Identify which cell holds the provided text, then report its [x, y] central coordinate. 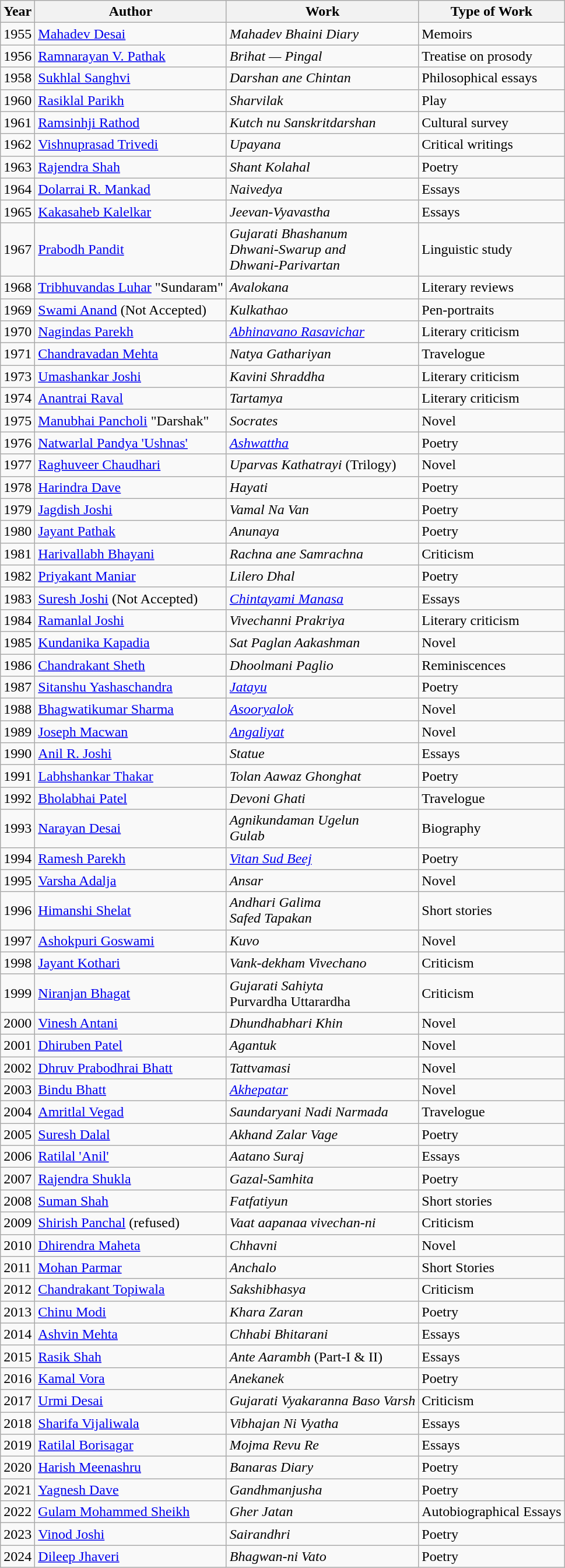
Socrates [322, 421]
1998 [17, 963]
2017 [17, 1401]
2022 [17, 1512]
1976 [17, 443]
Chandrakant Sheth [131, 665]
Kutch nu Sanskritdarshan [322, 123]
Shirish Panchal (refused) [131, 1223]
2009 [17, 1223]
Dhundhabhari Khin [322, 1023]
Bholabhai Patel [131, 798]
1967 [17, 249]
Ante Aarambh (Part-I & II) [322, 1356]
Sat Paglan Aakashman [322, 642]
Jatayu [322, 687]
Sairandhri [322, 1534]
1991 [17, 776]
Harindra Dave [131, 487]
Ramsinhji Rathod [131, 123]
Avalokana [322, 287]
1968 [17, 287]
1979 [17, 509]
Cultural survey [492, 123]
Mohan Parmar [131, 1267]
2006 [17, 1157]
1971 [17, 354]
Saundaryani Nadi Narmada [322, 1112]
Work [322, 12]
Tartamya [322, 399]
Author [131, 12]
Mahadev Bhaini Diary [322, 34]
Uparvas Kathatrayi (Trilogy) [322, 465]
1995 [17, 881]
2012 [17, 1290]
1956 [17, 56]
1983 [17, 598]
Shant Kolahal [322, 167]
2008 [17, 1201]
Kavini Shraddha [322, 376]
Sakshibhasya [322, 1290]
Vibhajan Ni Vyatha [322, 1423]
Ratilal 'Anil' [131, 1157]
Varsha Adalja [131, 881]
Type of Work [492, 12]
1958 [17, 78]
Tattvamasi [322, 1067]
1996 [17, 910]
2019 [17, 1445]
1980 [17, 532]
Dhoolmani Paglio [322, 665]
Angaliyat [322, 732]
Vishnuprasad Trivedi [131, 145]
Chintayami Manasa [322, 598]
Rajendra Shukla [131, 1179]
Ratilal Borisagar [131, 1445]
Rasik Shah [131, 1356]
Vank-dekham Vivechano [322, 963]
Critical writings [492, 145]
1993 [17, 829]
Natya Gathariyan [322, 354]
Linguistic study [492, 249]
Anekanek [322, 1378]
Anantrai Raval [131, 399]
1987 [17, 687]
Treatise on prosody [492, 56]
Vamal Na Van [322, 509]
Sharvilak [322, 100]
Devoni Ghati [322, 798]
Upayana [322, 145]
Literary reviews [492, 287]
Asooryalok [322, 710]
1984 [17, 620]
Anil R. Joshi [131, 754]
Autobiographical Essays [492, 1512]
Chandravadan Mehta [131, 354]
Biography [492, 829]
Gujarati Vyakaranna Baso Varsh [322, 1401]
Yagnesh Dave [131, 1490]
Rachna ane Samrachna [322, 554]
1999 [17, 993]
Agantuk [322, 1045]
1964 [17, 189]
Brihat — Pingal [322, 56]
Mojma Revu Re [322, 1445]
Dolarrai R. Mankad [131, 189]
Gandhmanjusha [322, 1490]
Reminiscences [492, 665]
Harish Meenashru [131, 1468]
Vaat aapanaa vivechan-ni [322, 1223]
Sukhlal Sanghvi [131, 78]
Sitanshu Yashaschandra [131, 687]
Khara Zaran [322, 1312]
2014 [17, 1334]
Gujarati Bhashanum Dhwani-Swarup and Dhwani-Parivartan [322, 249]
Philosophical essays [492, 78]
1990 [17, 754]
Suresh Joshi (Not Accepted) [131, 598]
2021 [17, 1490]
Ramesh Parekh [131, 858]
1975 [17, 421]
1989 [17, 732]
Fatfatiyun [322, 1201]
Narayan Desai [131, 829]
Rajendra Shah [131, 167]
Tolan Aawaz Ghonghat [322, 776]
Gher Jatan [322, 1512]
Kakasaheb Kalelkar [131, 211]
1992 [17, 798]
Kuvo [322, 941]
Ashwattha [322, 443]
Chinu Modi [131, 1312]
Amritlal Vegad [131, 1112]
Ashvin Mehta [131, 1334]
Jagdish Joshi [131, 509]
1969 [17, 310]
2011 [17, 1267]
Gazal-Samhita [322, 1179]
Memoirs [492, 34]
Nagindas Parekh [131, 332]
Lilero Dhal [322, 576]
Statue [322, 754]
2023 [17, 1534]
Naivedya [322, 189]
Dhruv Prabodhrai Bhatt [131, 1067]
1978 [17, 487]
1977 [17, 465]
Dileep Jhaveri [131, 1556]
Tribhuvandas Luhar "Sundaram" [131, 287]
Suresh Dalal [131, 1134]
1955 [17, 34]
Anunaya [322, 532]
Jeevan-Vyavastha [322, 211]
Sharifa Vijaliwala [131, 1423]
Gulam Mohammed Sheikh [131, 1512]
Ramanlal Joshi [131, 620]
Darshan ane Chintan [322, 78]
1982 [17, 576]
1965 [17, 211]
1960 [17, 100]
Mahadev Desai [131, 34]
Bindu Bhatt [131, 1090]
Play [492, 100]
Jayant Kothari [131, 963]
Priyakant Maniar [131, 576]
Swami Anand (Not Accepted) [131, 310]
2020 [17, 1468]
Vivechanni Prakriya [322, 620]
Agnikundaman Ugelun Gulab [322, 829]
Chhabi Bhitarani [322, 1334]
Umashankar Joshi [131, 376]
2018 [17, 1423]
Vinesh Antani [131, 1023]
Ansar [322, 881]
2024 [17, 1556]
1961 [17, 123]
Vitan Sud Beej [322, 858]
2015 [17, 1356]
1988 [17, 710]
Bhagwatikumar Sharma [131, 710]
Manubhai Pancholi "Darshak" [131, 421]
1994 [17, 858]
2005 [17, 1134]
Chhavni [322, 1245]
2001 [17, 1045]
Bhagwan-ni Vato [322, 1556]
Harivallabh Bhayani [131, 554]
Ashokpuri Goswami [131, 941]
2002 [17, 1067]
1985 [17, 642]
1973 [17, 376]
1962 [17, 145]
1974 [17, 399]
Banaras Diary [322, 1468]
2007 [17, 1179]
Dhiruben Patel [131, 1045]
Akhand Zalar Vage [322, 1134]
Vinod Joshi [131, 1534]
Akhepatar [322, 1090]
Raghuveer Chaudhari [131, 465]
Chandrakant Topiwala [131, 1290]
Ramnarayan V. Pathak [131, 56]
Suman Shah [131, 1201]
Kundanika Kapadia [131, 642]
Gujarati SahiytaPurvardha Uttarardha [322, 993]
Short Stories [492, 1267]
Andhari Galima Safed Tapakan [322, 910]
Dhirendra Maheta [131, 1245]
2004 [17, 1112]
2013 [17, 1312]
Rasiklal Parikh [131, 100]
2016 [17, 1378]
1986 [17, 665]
1963 [17, 167]
1970 [17, 332]
Abhinavano Rasavichar [322, 332]
1997 [17, 941]
Kulkathao [322, 310]
2010 [17, 1245]
Hayati [322, 487]
Pen-portraits [492, 310]
Prabodh Pandit [131, 249]
Urmi Desai [131, 1401]
Kamal Vora [131, 1378]
Anchalo [322, 1267]
2000 [17, 1023]
Labhshankar Thakar [131, 776]
Niranjan Bhagat [131, 993]
2003 [17, 1090]
Himanshi Shelat [131, 910]
Aatano Suraj [322, 1157]
Joseph Macwan [131, 732]
1981 [17, 554]
Year [17, 12]
Natwarlal Pandya 'Ushnas' [131, 443]
Jayant Pathak [131, 532]
